Scan for the cell matching the given text and deliver its (X, Y) coordinate at center. 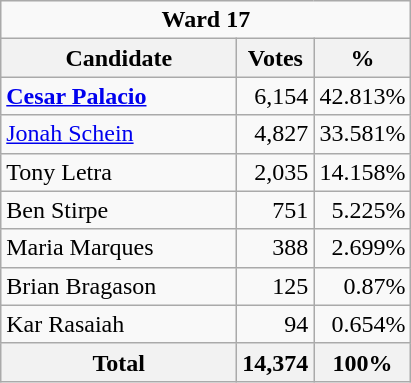
751 (276, 210)
14.158% (362, 172)
Ward 17 (206, 20)
388 (276, 248)
Ben Stirpe (119, 210)
14,374 (276, 362)
Candidate (119, 58)
Total (119, 362)
4,827 (276, 134)
Kar Rasaiah (119, 324)
2,035 (276, 172)
0.654% (362, 324)
100% (362, 362)
% (362, 58)
5.225% (362, 210)
0.87% (362, 286)
Maria Marques (119, 248)
Votes (276, 58)
94 (276, 324)
33.581% (362, 134)
Cesar Palacio (119, 96)
42.813% (362, 96)
Jonah Schein (119, 134)
6,154 (276, 96)
2.699% (362, 248)
Tony Letra (119, 172)
125 (276, 286)
Brian Bragason (119, 286)
